Identify which cell holds the provided text, then report its (x, y) central coordinate. 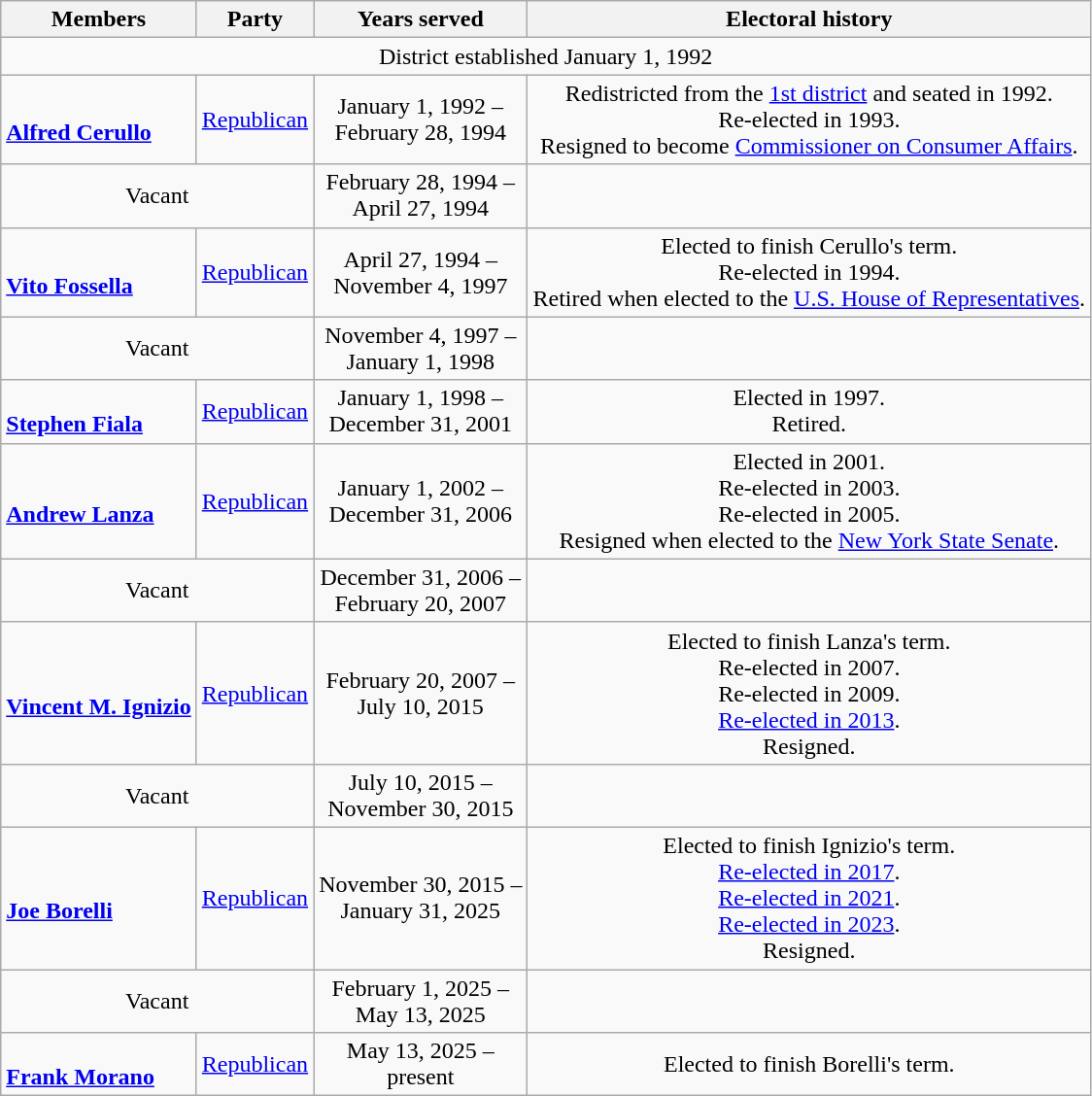
Joe Borelli (99, 898)
Years served (421, 19)
May 13, 2025 – present (421, 1065)
Elected in 2001. Re-elected in 2003. Re-elected in 2005. Resigned when elected to the New York State Senate. (809, 501)
Stephen Fiala (99, 412)
Members (99, 19)
Andrew Lanza (99, 501)
January 1, 1992 – February 28, 1994 (421, 120)
April 27, 1994 – November 4, 1997 (421, 272)
Frank Morano (99, 1065)
Elected to finish Ignizio's term. Re-elected in 2017. Re-elected in 2021. Re-elected in 2023. Resigned. (809, 898)
January 1, 2002 – December 31, 2006 (421, 501)
Elected to finish Borelli's term. (809, 1065)
November 4, 1997 – January 1, 1998 (421, 348)
July 10, 2015 – November 30, 2015 (421, 795)
January 1, 1998 – December 31, 2001 (421, 412)
Elected to finish Cerullo's term. Re-elected in 1994. Retired when elected to the U.S. House of Representatives. (809, 272)
December 31, 2006 – February 20, 2007 (421, 591)
Electoral history (809, 19)
Redistricted from the 1st district and seated in 1992. Re-elected in 1993. Resigned to become Commissioner on Consumer Affairs. (809, 120)
Party (255, 19)
Vincent M. Ignizio (99, 693)
Elected to finish Lanza's term. Re-elected in 2007. Re-elected in 2009. Re-elected in 2013. Resigned. (809, 693)
February 20, 2007 – July 10, 2015 (421, 693)
November 30, 2015 – January 31, 2025 (421, 898)
February 28, 1994 – April 27, 1994 (421, 196)
Alfred Cerullo (99, 120)
District established January 1, 1992 (546, 56)
Elected in 1997. Retired. (809, 412)
Vito Fossella (99, 272)
February 1, 2025 – May 13, 2025 (421, 1001)
